Pinpoint the cell where the given text exists, returning its (x, y) midpoint coordinate. 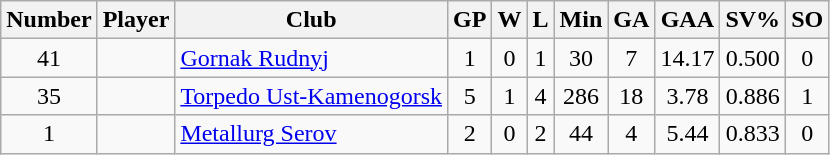
Club (312, 20)
GA (632, 20)
41 (49, 58)
7 (632, 58)
5.44 (688, 134)
SO (808, 20)
286 (581, 96)
30 (581, 58)
GAA (688, 20)
14.17 (688, 58)
44 (581, 134)
Player (136, 20)
18 (632, 96)
W (510, 20)
0.833 (753, 134)
3.78 (688, 96)
35 (49, 96)
GP (470, 20)
Torpedo Ust-Kamenogorsk (312, 96)
Metallurg Serov (312, 134)
Number (49, 20)
Min (581, 20)
L (540, 20)
SV% (753, 20)
0.500 (753, 58)
5 (470, 96)
0.886 (753, 96)
Gornak Rudnyj (312, 58)
